Find where the given text appears and provide that cell's center as [x, y] coordinate. 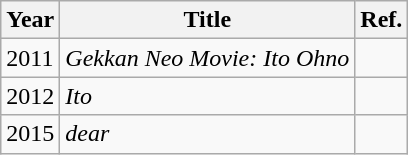
Ito [208, 96]
dear [208, 134]
2015 [30, 134]
2012 [30, 96]
Title [208, 20]
2011 [30, 58]
Gekkan Neo Movie: Ito Ohno [208, 58]
Ref. [382, 20]
Year [30, 20]
